Provide the [x, y] coordinate of the cell's center where the given text is located.  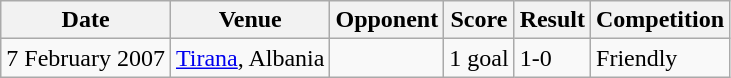
7 February 2007 [86, 58]
Result [552, 20]
1 goal [479, 58]
Opponent [387, 20]
Venue [250, 20]
1-0 [552, 58]
Score [479, 20]
Date [86, 20]
Tirana, Albania [250, 58]
Competition [660, 20]
Friendly [660, 58]
